Extract the [x, y] coordinate from the center of the cell holding the provided text.  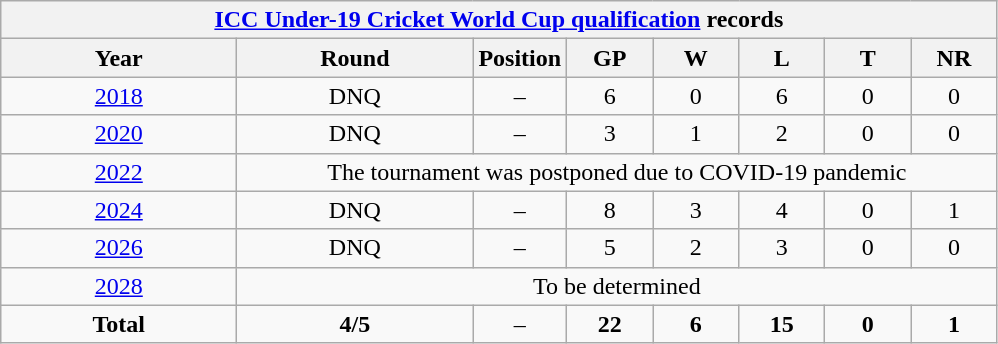
4/5 [355, 324]
4 [782, 210]
L [782, 58]
The tournament was postponed due to COVID-19 pandemic [617, 172]
2020 [119, 134]
22 [610, 324]
Round [355, 58]
To be determined [617, 286]
Position [520, 58]
Year [119, 58]
5 [610, 248]
15 [782, 324]
2028 [119, 286]
2018 [119, 96]
ICC Under-19 Cricket World Cup qualification records [499, 20]
2026 [119, 248]
2024 [119, 210]
GP [610, 58]
2022 [119, 172]
T [868, 58]
W [696, 58]
Total [119, 324]
8 [610, 210]
NR [954, 58]
